Detect which cell encompasses the target text, then output its [x, y] center coordinate. 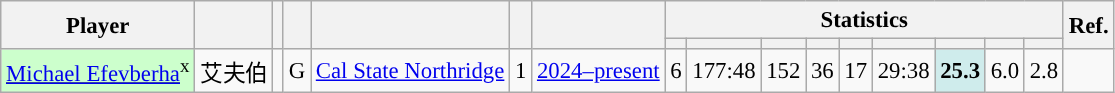
29:38 [904, 71]
152 [784, 71]
G [296, 71]
17 [856, 71]
25.3 [960, 71]
36 [822, 71]
Ref. [1088, 25]
Statistics [864, 20]
6.0 [1004, 71]
6 [676, 71]
2.8 [1044, 71]
2024–present [598, 71]
Cal State Northridge [410, 71]
1 [521, 71]
177:48 [724, 71]
艾夫伯 [234, 71]
Michael Efevberhax [98, 71]
Player [98, 25]
